Find where the given text appears and provide that cell's center as (x, y) coordinate. 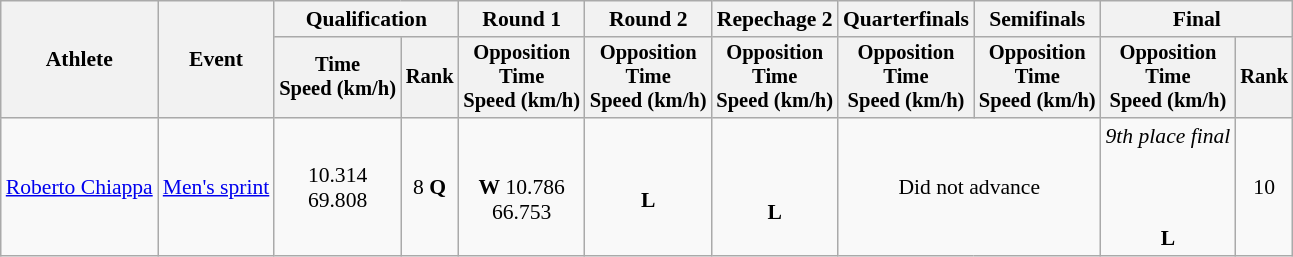
Round 1 (522, 19)
10 (1264, 187)
Event (216, 60)
Men's sprint (216, 187)
TimeSpeed (km/h) (338, 78)
W 10.78666.753 (522, 187)
Semifinals (1038, 19)
Roberto Chiappa (80, 187)
Final (1197, 19)
9th place finalL (1168, 187)
10.31469.808 (338, 187)
Round 2 (648, 19)
Quarterfinals (906, 19)
Qualification (366, 19)
Did not advance (970, 187)
Athlete (80, 60)
8 Q (430, 187)
Repechage 2 (774, 19)
